Scan for the cell matching the given text and deliver its (x, y) coordinate at center. 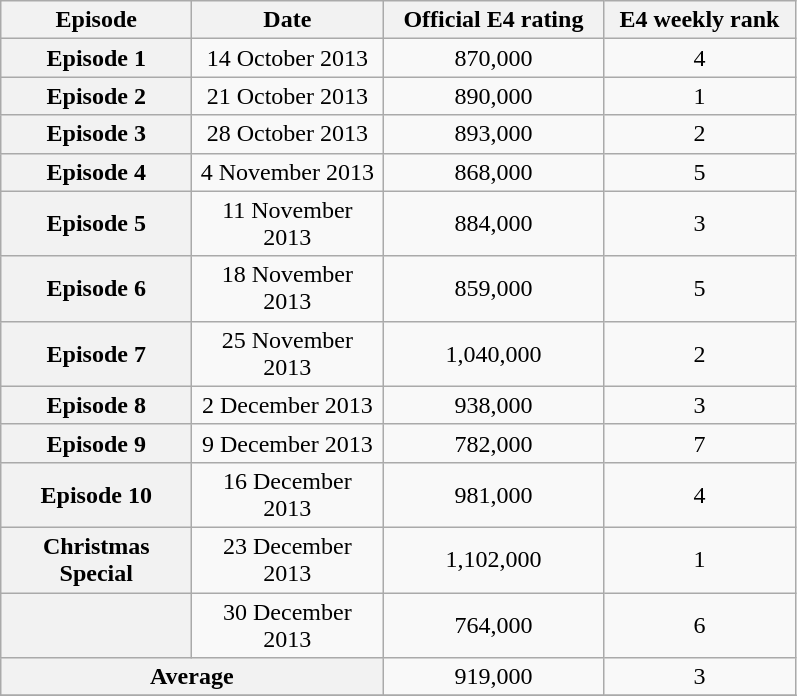
Episode 6 (96, 288)
Episode 9 (96, 443)
919,000 (494, 677)
6 (700, 624)
28 October 2013 (288, 134)
1,102,000 (494, 560)
Episode 3 (96, 134)
11 November 2013 (288, 224)
Official E4 rating (494, 20)
E4 weekly rank (700, 20)
981,000 (494, 494)
938,000 (494, 405)
890,000 (494, 96)
2 December 2013 (288, 405)
16 December 2013 (288, 494)
Date (288, 20)
18 November 2013 (288, 288)
893,000 (494, 134)
884,000 (494, 224)
25 November 2013 (288, 354)
Episode 8 (96, 405)
21 October 2013 (288, 96)
Episode 5 (96, 224)
764,000 (494, 624)
Christmas Special (96, 560)
868,000 (494, 172)
30 December 2013 (288, 624)
4 November 2013 (288, 172)
Episode 7 (96, 354)
Episode 4 (96, 172)
Episode 2 (96, 96)
7 (700, 443)
Episode 1 (96, 58)
859,000 (494, 288)
14 October 2013 (288, 58)
23 December 2013 (288, 560)
870,000 (494, 58)
Episode 10 (96, 494)
Average (192, 677)
Episode (96, 20)
9 December 2013 (288, 443)
782,000 (494, 443)
1,040,000 (494, 354)
